Find where the given text appears and provide that cell's center as [x, y] coordinate. 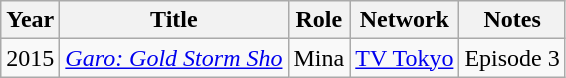
Year [30, 20]
Role [319, 20]
Network [404, 20]
Mina [319, 58]
Episode 3 [512, 58]
2015 [30, 58]
Garo: Gold Storm Sho [174, 58]
TV Tokyo [404, 58]
Title [174, 20]
Notes [512, 20]
